Capture the cell that displays the provided text and extract its [X, Y] central coordinate. 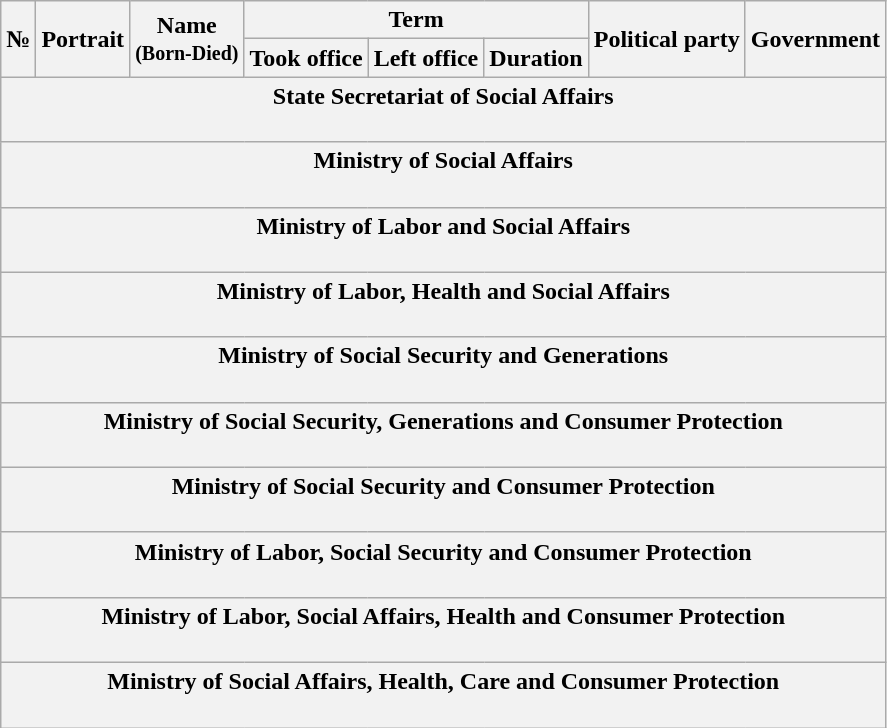
Ministry of Labor and Social Affairs [444, 240]
Duration [536, 58]
Ministry of Social Affairs, Health, Care and Consumer Protection [444, 694]
State Secretariat of Social Affairs [444, 110]
Term [416, 20]
Left office [426, 58]
Portrait [83, 39]
Government [815, 39]
Name(Born-Died) [187, 39]
Political party [666, 39]
№ [18, 39]
Ministry of Social Security and Consumer Protection [444, 500]
Ministry of Labor, Health and Social Affairs [444, 304]
Ministry of Social Security and Generations [444, 370]
Ministry of Labor, Social Affairs, Health and Consumer Protection [444, 630]
Took office [306, 58]
Ministry of Labor, Social Security and Consumer Protection [444, 564]
Ministry of Social Security, Generations and Consumer Protection [444, 434]
Ministry of Social Affairs [444, 174]
